Extract the [x, y] coordinate from the center of the cell holding the provided text.  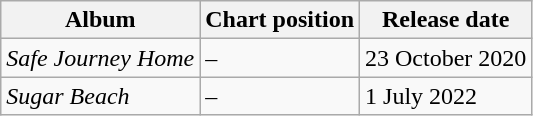
Album [100, 20]
23 October 2020 [446, 58]
Safe Journey Home [100, 58]
Sugar Beach [100, 96]
Chart position [280, 20]
1 July 2022 [446, 96]
Release date [446, 20]
